Return the (x, y) coordinate for the center point of the cell that contains the specified text.  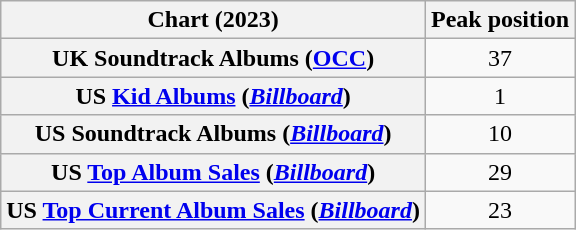
US Kid Albums (Billboard) (214, 96)
US Soundtrack Albums (Billboard) (214, 134)
US Top Current Album Sales (Billboard) (214, 210)
US Top Album Sales (Billboard) (214, 172)
Peak position (500, 20)
Chart (2023) (214, 20)
1 (500, 96)
UK Soundtrack Albums (OCC) (214, 58)
29 (500, 172)
10 (500, 134)
23 (500, 210)
37 (500, 58)
